Pinpoint the cell where the given text exists, returning its (X, Y) midpoint coordinate. 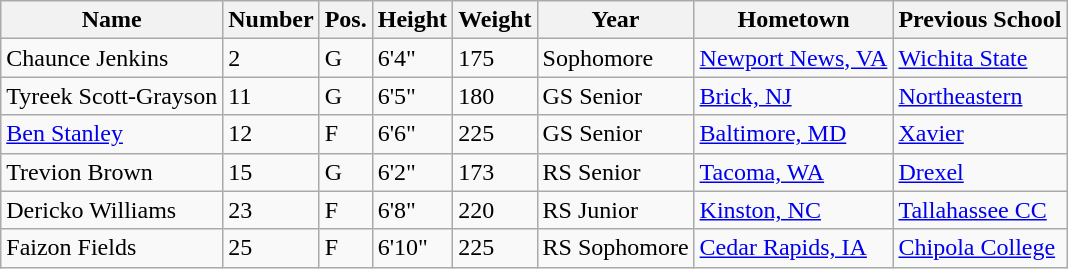
Height (412, 20)
Cedar Rapids, IA (794, 248)
Pos. (346, 20)
6'4" (412, 58)
25 (271, 248)
Drexel (980, 172)
Number (271, 20)
Kinston, NC (794, 210)
Year (616, 20)
Northeastern (980, 96)
12 (271, 134)
RS Senior (616, 172)
Xavier (980, 134)
Sophomore (616, 58)
Tallahassee CC (980, 210)
Baltimore, MD (794, 134)
173 (495, 172)
175 (495, 58)
11 (271, 96)
RS Junior (616, 210)
Ben Stanley (112, 134)
Tyreek Scott-Grayson (112, 96)
23 (271, 210)
RS Sophomore (616, 248)
6'8" (412, 210)
15 (271, 172)
Hometown (794, 20)
Name (112, 20)
Newport News, VA (794, 58)
6'10" (412, 248)
6'2" (412, 172)
6'6" (412, 134)
6'5" (412, 96)
Brick, NJ (794, 96)
Trevion Brown (112, 172)
Tacoma, WA (794, 172)
180 (495, 96)
Previous School (980, 20)
Chaunce Jenkins (112, 58)
2 (271, 58)
220 (495, 210)
Wichita State (980, 58)
Weight (495, 20)
Chipola College (980, 248)
Faizon Fields (112, 248)
Dericko Williams (112, 210)
